Return (X, Y) of the center of cell containing provided text 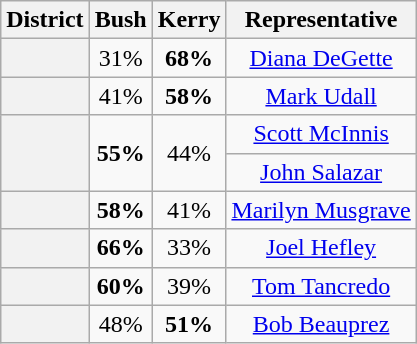
John Salazar (321, 172)
Tom Tancredo (321, 286)
60% (120, 286)
44% (189, 153)
51% (189, 324)
68% (189, 58)
66% (120, 248)
Mark Udall (321, 96)
Kerry (189, 20)
48% (120, 324)
33% (189, 248)
District (45, 20)
Marilyn Musgrave (321, 210)
Bob Beauprez (321, 324)
39% (189, 286)
Scott McInnis (321, 134)
Joel Hefley (321, 248)
31% (120, 58)
Diana DeGette (321, 58)
55% (120, 153)
Representative (321, 20)
Bush (120, 20)
